Output the (X, Y) coordinate of the center of the cell containing the given text.  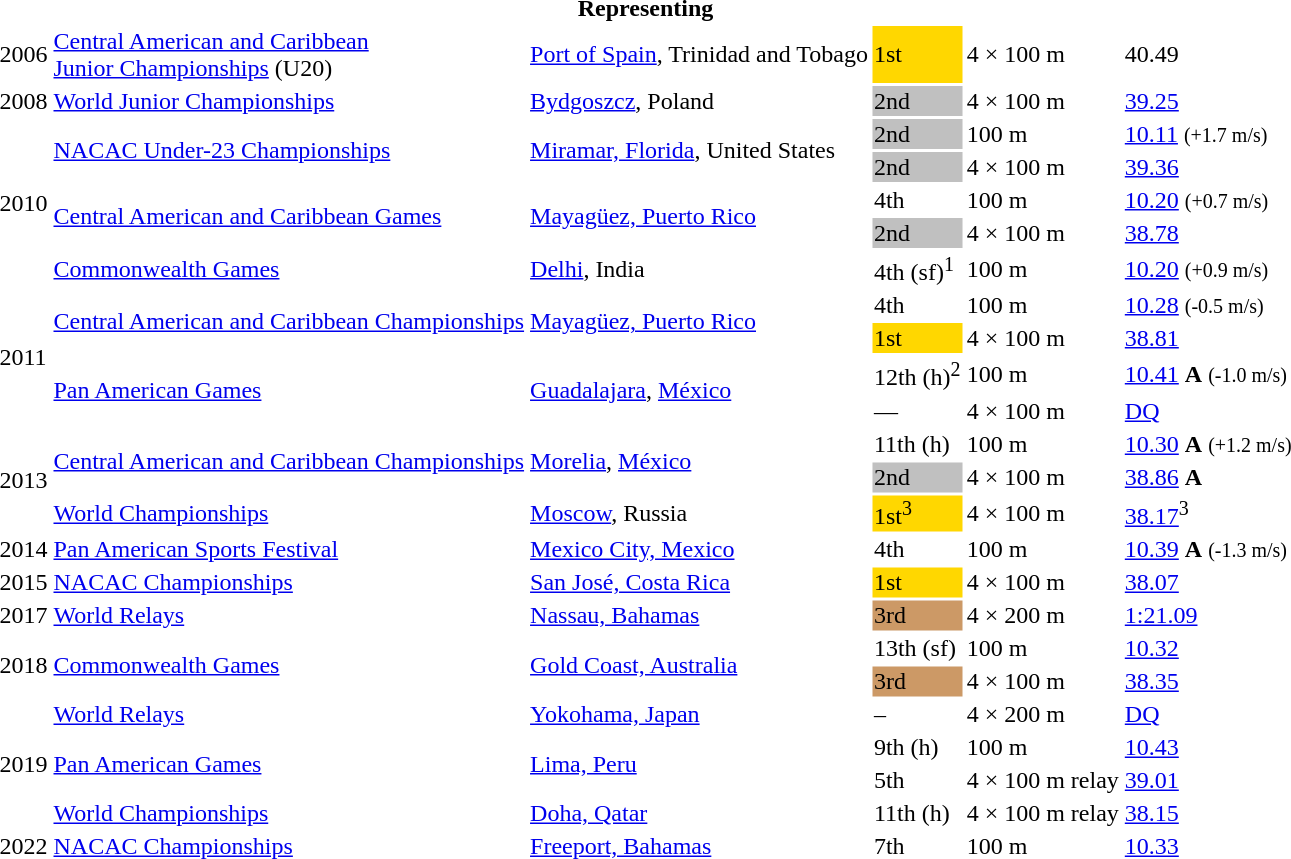
Port of Spain, Trinidad and Tobago (700, 54)
Doha, Qatar (700, 813)
Nassau, Bahamas (700, 615)
Gold Coast, Australia (700, 664)
Yokohama, Japan (700, 714)
– (917, 714)
Delhi, India (700, 269)
NACAC Under-23 Championships (289, 150)
Miramar, Florida, United States (700, 150)
12th (h)2 (917, 374)
Central American and CaribbeanJunior Championships (U20) (289, 54)
Bydgoszcz, Poland (700, 101)
— (917, 411)
9th (h) (917, 747)
Mexico City, Mexico (700, 549)
Morelia, México (700, 460)
4th (sf)1 (917, 269)
Pan American Sports Festival (289, 549)
Central American and Caribbean Games (289, 216)
Lima, Peru (700, 764)
5th (917, 780)
NACAC Championships (289, 582)
San José, Costa Rica (700, 582)
Guadalajara, México (700, 390)
1st3 (917, 513)
13th (sf) (917, 648)
Moscow, Russia (700, 513)
World Junior Championships (289, 101)
